Output the (X, Y) coordinate of the center of the cell containing the given text.  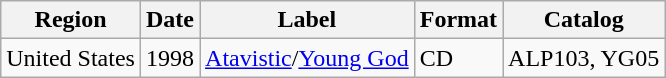
Format (458, 20)
1998 (170, 58)
Region (71, 20)
ALP103, YG05 (584, 58)
Atavistic/Young God (308, 58)
United States (71, 58)
CD (458, 58)
Catalog (584, 20)
Date (170, 20)
Label (308, 20)
